Return (x, y) of the center of cell containing provided text 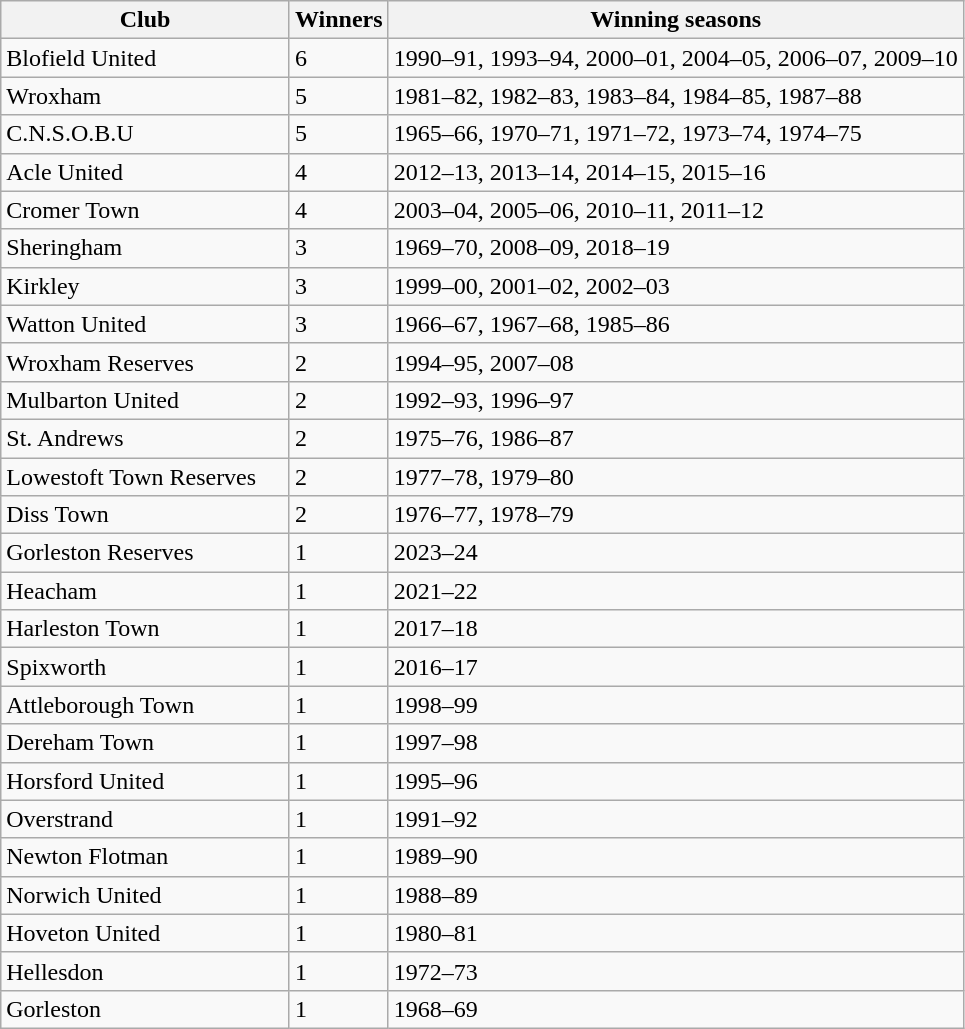
Gorleston (146, 1009)
Spixworth (146, 667)
Newton Flotman (146, 857)
Harleston Town (146, 629)
2021–22 (676, 591)
Heacham (146, 591)
1972–73 (676, 971)
1988–89 (676, 895)
1990–91, 1993–94, 2000–01, 2004–05, 2006–07, 2009–10 (676, 58)
6 (338, 58)
Gorleston Reserves (146, 553)
Diss Town (146, 515)
1968–69 (676, 1009)
2012–13, 2013–14, 2014–15, 2015–16 (676, 172)
Mulbarton United (146, 400)
1980–81 (676, 933)
2016–17 (676, 667)
2023–24 (676, 553)
1965–66, 1970–71, 1971–72, 1973–74, 1974–75 (676, 134)
Wroxham Reserves (146, 362)
Norwich United (146, 895)
1989–90 (676, 857)
Attleborough Town (146, 705)
Lowestoft Town Reserves (146, 477)
1966–67, 1967–68, 1985–86 (676, 324)
Hoveton United (146, 933)
Blofield United (146, 58)
Club (146, 20)
1992–93, 1996–97 (676, 400)
1991–92 (676, 819)
1995–96 (676, 781)
1976–77, 1978–79 (676, 515)
Dereham Town (146, 743)
1997–98 (676, 743)
Kirkley (146, 286)
1999–00, 2001–02, 2002–03 (676, 286)
2017–18 (676, 629)
1994–95, 2007–08 (676, 362)
Cromer Town (146, 210)
1977–78, 1979–80 (676, 477)
1975–76, 1986–87 (676, 438)
C.N.S.O.B.U (146, 134)
1998–99 (676, 705)
Overstrand (146, 819)
1969–70, 2008–09, 2018–19 (676, 248)
Winning seasons (676, 20)
Hellesdon (146, 971)
1981–82, 1982–83, 1983–84, 1984–85, 1987–88 (676, 96)
Sheringham (146, 248)
Horsford United (146, 781)
Acle United (146, 172)
Watton United (146, 324)
Wroxham (146, 96)
St. Andrews (146, 438)
Winners (338, 20)
2003–04, 2005–06, 2010–11, 2011–12 (676, 210)
